Detect which cell encompasses the target text, then output its [x, y] center coordinate. 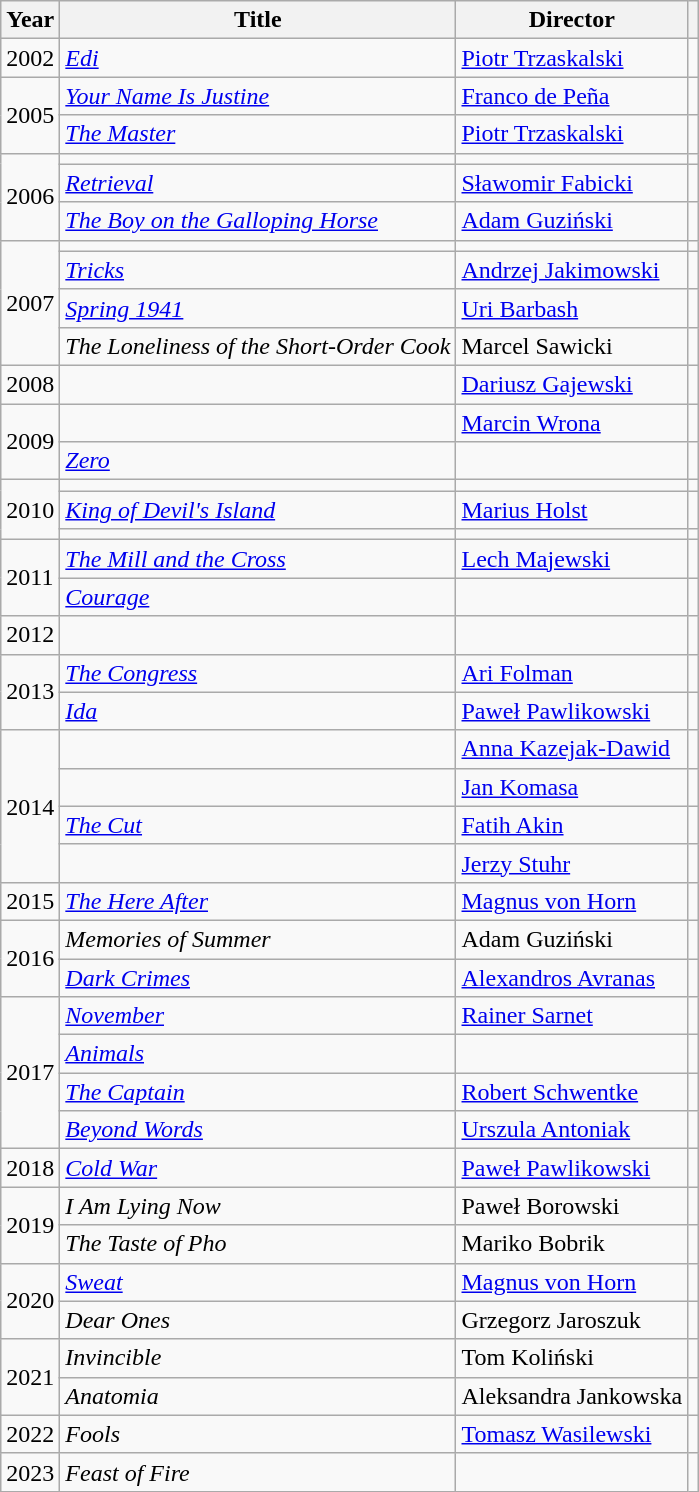
The Loneliness of the Short-Order Cook [258, 346]
Aleksandra Jankowska [572, 1396]
Sweat [258, 1282]
Tricks [258, 270]
Courage [258, 597]
Tom Koliński [572, 1358]
Anatomia [258, 1396]
Dark Crimes [258, 977]
2011 [30, 578]
The Boy on the Galloping Horse [258, 221]
The Congress [258, 673]
Sławomir Fabicki [572, 183]
Paweł Borowski [572, 1206]
Invincible [258, 1358]
2007 [30, 302]
Zero [258, 461]
I Am Lying Now [258, 1206]
Jerzy Stuhr [572, 863]
2010 [30, 510]
Rainer Sarnet [572, 1016]
Alexandros Avranas [572, 977]
The Taste of Pho [258, 1244]
2014 [30, 806]
King of Devil's Island [258, 510]
2016 [30, 958]
Dariusz Gajewski [572, 384]
2018 [30, 1168]
Retrieval [258, 183]
Marcel Sawicki [572, 346]
The Master [258, 134]
Title [258, 20]
2021 [30, 1377]
2020 [30, 1301]
Animals [258, 1054]
2015 [30, 901]
2009 [30, 442]
2005 [30, 115]
Robert Schwentke [572, 1092]
Cold War [258, 1168]
The Mill and the Cross [258, 559]
Director [572, 20]
Urszula Antoniak [572, 1130]
Ida [258, 711]
Dear Ones [258, 1320]
Marcin Wrona [572, 423]
2006 [30, 196]
Jan Komasa [572, 787]
2002 [30, 58]
Beyond Words [258, 1130]
Uri Barbash [572, 308]
2008 [30, 384]
2012 [30, 635]
November [258, 1016]
2022 [30, 1434]
The Here After [258, 901]
Anna Kazejak-Dawid [572, 749]
Lech Majewski [572, 559]
Feast of Fire [258, 1472]
Fatih Akin [572, 825]
2019 [30, 1225]
Fools [258, 1434]
Spring 1941 [258, 308]
Mariko Bobrik [572, 1244]
2023 [30, 1472]
Marius Holst [572, 510]
The Captain [258, 1092]
2017 [30, 1073]
2013 [30, 692]
Tomasz Wasilewski [572, 1434]
Andrzej Jakimowski [572, 270]
Franco de Peña [572, 96]
Memories of Summer [258, 939]
Grzegorz Jaroszuk [572, 1320]
Year [30, 20]
Edi [258, 58]
Ari Folman [572, 673]
Your Name Is Justine [258, 96]
The Cut [258, 825]
